Output the [X, Y] coordinate of the center of the cell containing the given text.  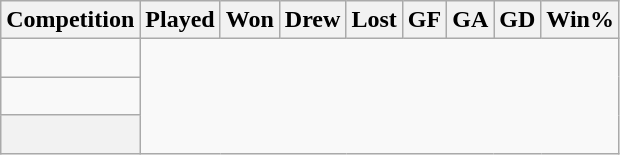
GF [424, 20]
Drew [312, 20]
Won [250, 20]
GD [518, 20]
GA [470, 20]
Competition [70, 20]
Win% [580, 20]
Played [180, 20]
Lost [374, 20]
